Extract the (x, y) coordinate from the center of the cell holding the provided text.  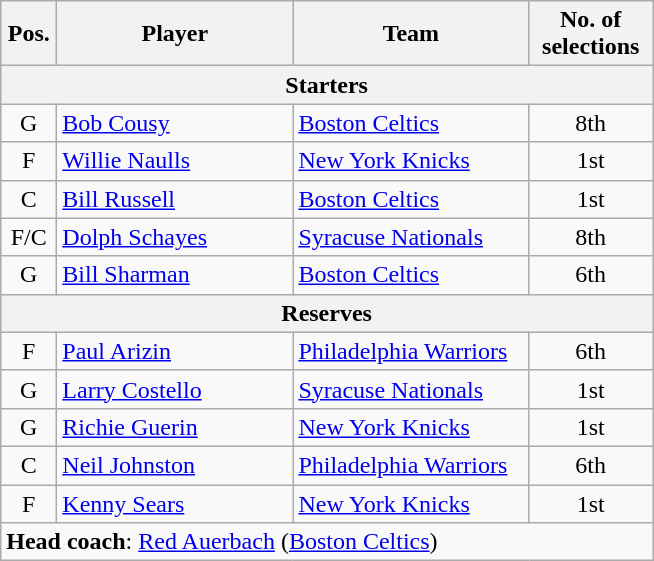
Kenny Sears (175, 503)
No. of selections (591, 34)
Willie Naulls (175, 161)
Dolph Schayes (175, 237)
Team (411, 34)
Reserves (327, 313)
Paul Arizin (175, 351)
Head coach: Red Auerbach (Boston Celtics) (327, 542)
F/C (29, 237)
Neil Johnston (175, 465)
Player (175, 34)
Bill Russell (175, 199)
Starters (327, 85)
Bill Sharman (175, 275)
Bob Cousy (175, 123)
Richie Guerin (175, 427)
Larry Costello (175, 389)
Pos. (29, 34)
